Output the (X, Y) coordinate of the center of the cell containing the given text.  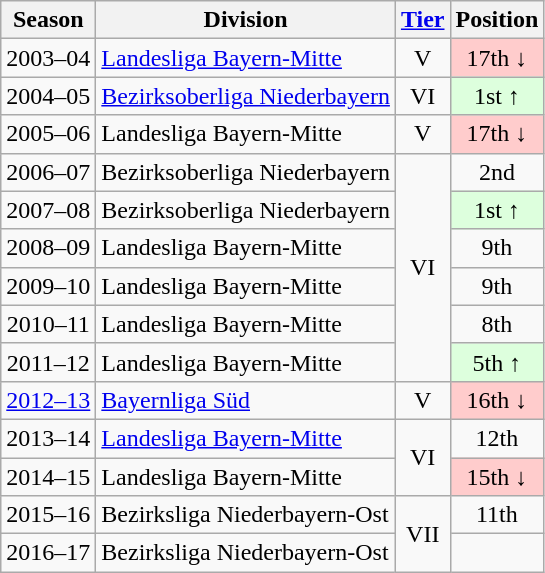
2012–13 (48, 400)
Tier (422, 20)
2013–14 (48, 438)
2004–05 (48, 96)
16th ↓ (497, 400)
Position (497, 20)
2005–06 (48, 134)
8th (497, 324)
2007–08 (48, 210)
15th ↓ (497, 477)
Bayernliga Süd (246, 400)
2016–17 (48, 553)
2008–09 (48, 248)
5th ↑ (497, 362)
Season (48, 20)
2006–07 (48, 172)
2010–11 (48, 324)
2nd (497, 172)
2009–10 (48, 286)
11th (497, 515)
2014–15 (48, 477)
Division (246, 20)
2003–04 (48, 58)
2015–16 (48, 515)
12th (497, 438)
VII (422, 534)
2011–12 (48, 362)
